Capture the cell that displays the provided text and extract its (X, Y) central coordinate. 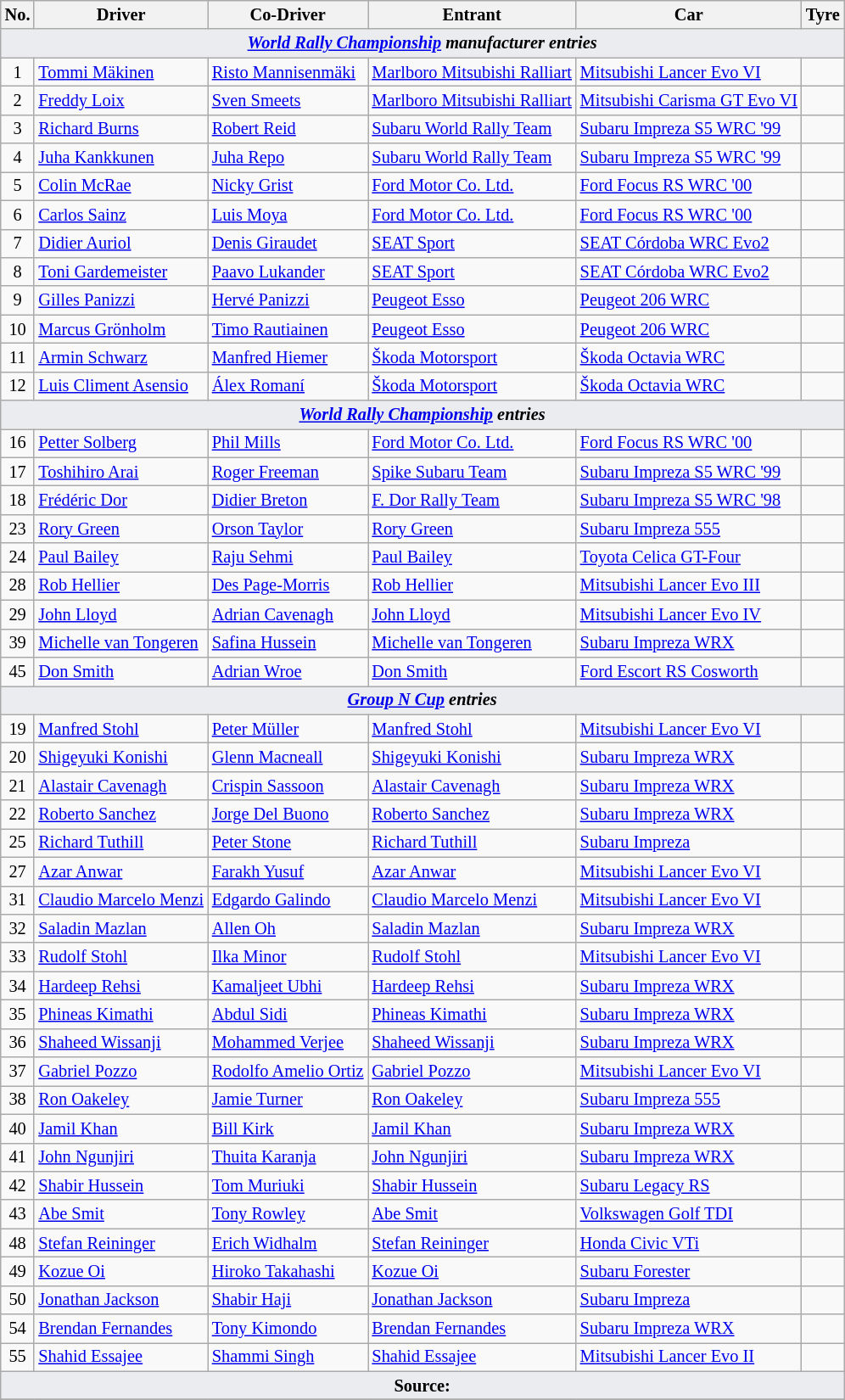
55 (18, 1357)
Toshihiro Arai (120, 472)
Group N Cup entries (422, 700)
Toyota Celica GT-Four (689, 557)
4 (18, 158)
Bill Kirk (288, 1128)
Allen Oh (288, 928)
24 (18, 557)
17 (18, 472)
45 (18, 671)
Jorge Del Buono (288, 815)
Risto Mannisenmäki (288, 72)
Crispin Sassoon (288, 786)
Edgardo Galindo (288, 900)
35 (18, 1014)
Denis Giraudet (288, 244)
39 (18, 643)
2 (18, 100)
Juha Repo (288, 158)
27 (18, 871)
Abdul Sidi (288, 1014)
Safina Hussein (288, 643)
Rodolfo Amelio Ortiz (288, 1072)
50 (18, 1300)
Shammi Singh (288, 1357)
Hiroko Takahashi (288, 1271)
22 (18, 815)
Armin Schwarz (120, 357)
40 (18, 1128)
Car (689, 14)
Timo Rautiainen (288, 329)
Paavo Lukander (288, 272)
Tyre (823, 14)
World Rally Championship entries (422, 415)
11 (18, 357)
Subaru Legacy RS (689, 1185)
48 (18, 1243)
33 (18, 957)
Sven Smeets (288, 100)
Tony Kimondo (288, 1329)
Source: (422, 1386)
Freddy Loix (120, 100)
Farakh Yusuf (288, 871)
Petter Solberg (120, 443)
Driver (120, 14)
Mohammed Verjee (288, 1043)
F. Dor Rally Team (472, 500)
Gilles Panizzi (120, 300)
Luis Climent Asensio (120, 386)
Co-Driver (288, 14)
21 (18, 786)
42 (18, 1185)
43 (18, 1214)
12 (18, 386)
Entrant (472, 14)
Tommi Mäkinen (120, 72)
Erich Widhalm (288, 1243)
Mitsubishi Carisma GT Evo VI (689, 100)
Mitsubishi Lancer Evo II (689, 1357)
54 (18, 1329)
Roger Freeman (288, 472)
Adrian Cavenagh (288, 614)
6 (18, 215)
World Rally Championship manufacturer entries (422, 43)
38 (18, 1100)
16 (18, 443)
Manfred Hiemer (288, 357)
Glenn Macneall (288, 757)
Volkswagen Golf TDI (689, 1214)
Peter Stone (288, 843)
23 (18, 529)
7 (18, 244)
Subaru Forester (689, 1271)
19 (18, 729)
5 (18, 186)
Shabir Haji (288, 1300)
Orson Taylor (288, 529)
Mitsubishi Lancer Evo IV (689, 614)
Didier Auriol (120, 244)
Carlos Sainz (120, 215)
18 (18, 500)
Spike Subaru Team (472, 472)
Nicky Grist (288, 186)
28 (18, 585)
Peter Müller (288, 729)
Adrian Wroe (288, 671)
Ilka Minor (288, 957)
49 (18, 1271)
Honda Civic VTi (689, 1243)
Richard Burns (120, 129)
Tom Muriuki (288, 1185)
Juha Kankkunen (120, 158)
36 (18, 1043)
Tony Rowley (288, 1214)
Kamaljeet Ubhi (288, 986)
Luis Moya (288, 215)
Thuita Karanja (288, 1157)
Raju Sehmi (288, 557)
Didier Breton (288, 500)
Ford Escort RS Cosworth (689, 671)
Des Page-Morris (288, 585)
25 (18, 843)
3 (18, 129)
Jamie Turner (288, 1100)
37 (18, 1072)
Colin McRae (120, 186)
Mitsubishi Lancer Evo III (689, 585)
41 (18, 1157)
Toni Gardemeister (120, 272)
29 (18, 614)
Marcus Grönholm (120, 329)
9 (18, 300)
32 (18, 928)
No. (18, 14)
Subaru Impreza S5 WRC '98 (689, 500)
8 (18, 272)
31 (18, 900)
20 (18, 757)
Hervé Panizzi (288, 300)
Álex Romaní (288, 386)
10 (18, 329)
Phil Mills (288, 443)
Frédéric Dor (120, 500)
Robert Reid (288, 129)
34 (18, 986)
1 (18, 72)
